Scan for the cell matching the given text and deliver its (x, y) coordinate at center. 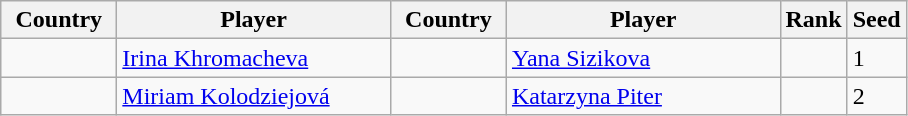
Miriam Kolodziejová (254, 96)
1 (876, 58)
Irina Khromacheva (254, 58)
Katarzyna Piter (643, 96)
Yana Sizikova (643, 58)
Rank (814, 20)
2 (876, 96)
Seed (876, 20)
